Extract the (X, Y) coordinate from the center of the cell holding the provided text.  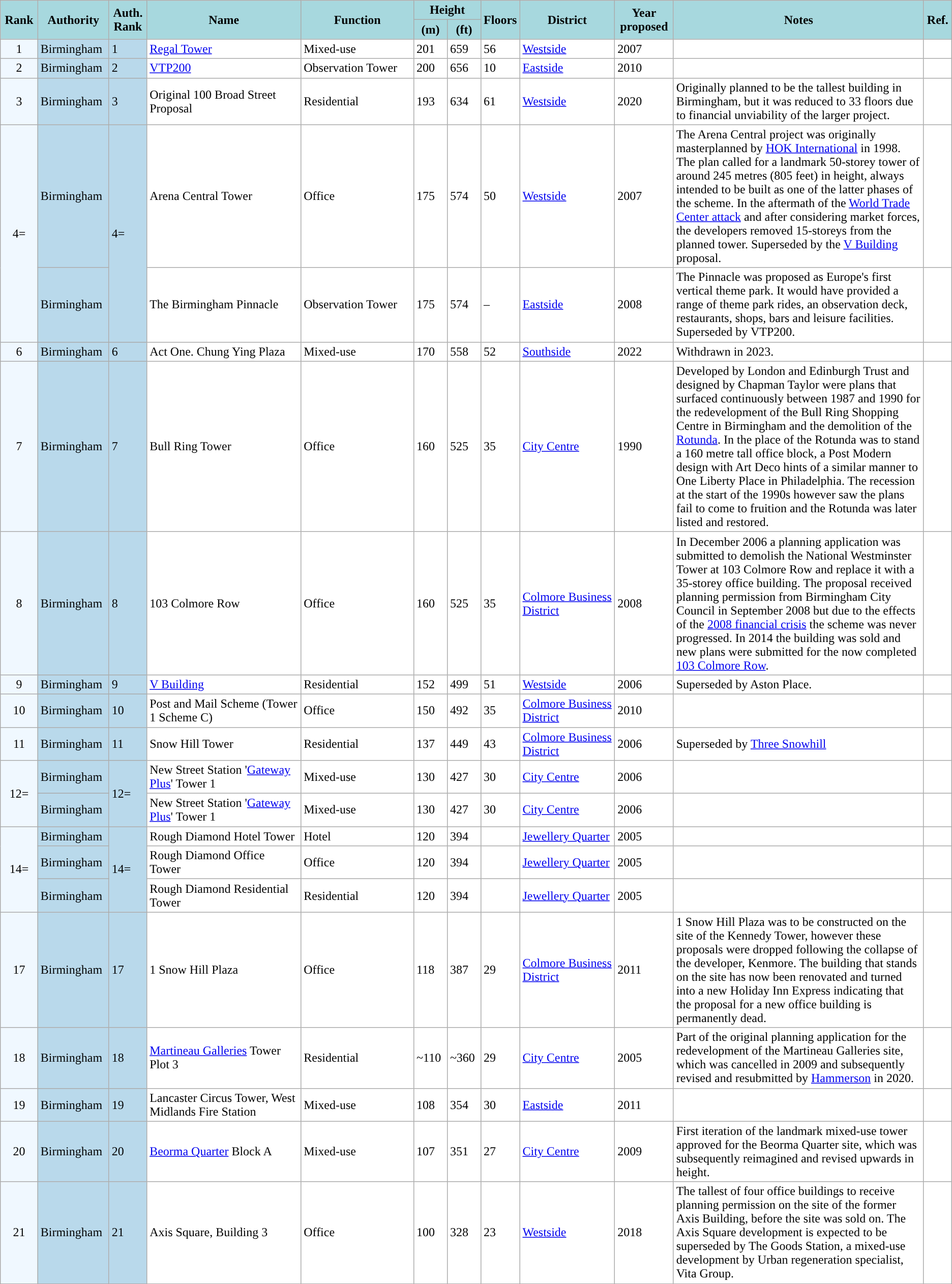
200 (431, 68)
Beorma Quarter Block A (224, 1152)
Year proposed (644, 20)
Hotel (358, 836)
51 (500, 684)
137 (431, 744)
Authority (73, 20)
Rough Diamond Residential Tower (224, 895)
Regal Tower (224, 49)
Name (224, 20)
50 (500, 196)
108 (431, 1105)
– (500, 305)
Rough Diamond Office Tower (224, 863)
27 (500, 1152)
(ft) (464, 30)
656 (464, 68)
Snow Hill Tower (224, 744)
52 (500, 352)
1 Snow Hill Plaza (224, 970)
634 (464, 101)
659 (464, 49)
Originally planned to be the tallest building in Birmingham, but it was reduced to 33 floors due to financial unviability of the larger project. (798, 101)
Original 100 Broad Street Proposal (224, 101)
Height (448, 10)
2018 (644, 1233)
District (568, 20)
499 (464, 684)
Post and Mail Scheme (Tower 1 Scheme C) (224, 710)
449 (464, 744)
Floors (500, 20)
103 Colmore Row (224, 603)
Superseded by Three Snowhill (798, 744)
Lancaster Circus Tower, West Midlands Fire Station (224, 1105)
VTP200 (224, 68)
Arena Central Tower (224, 196)
387 (464, 970)
V Building (224, 684)
150 (431, 710)
Rough Diamond Hotel Tower (224, 836)
~360 (464, 1058)
Axis Square, Building 3 (224, 1233)
170 (431, 352)
Ref. (938, 20)
100 (431, 1233)
193 (431, 101)
201 (431, 49)
Auth. Rank (128, 20)
56 (500, 49)
2009 (644, 1152)
492 (464, 710)
107 (431, 1152)
Function (358, 20)
328 (464, 1233)
Rank (19, 20)
61 (500, 101)
Withdrawn in 2023. (798, 352)
558 (464, 352)
23 (500, 1233)
2020 (644, 101)
Southside (568, 352)
152 (431, 684)
(m) (431, 30)
351 (464, 1152)
Act One. Chung Ying Plaza (224, 352)
118 (431, 970)
354 (464, 1105)
Martineau Galleries Tower Plot 3 (224, 1058)
2022 (644, 352)
The Birmingham Pinnacle (224, 305)
43 (500, 744)
Bull Ring Tower (224, 447)
Notes (798, 20)
~110 (431, 1058)
Superseded by Aston Place. (798, 684)
1990 (644, 447)
